For the text-containing cell, return its midpoint in (x, y) coordinate format. 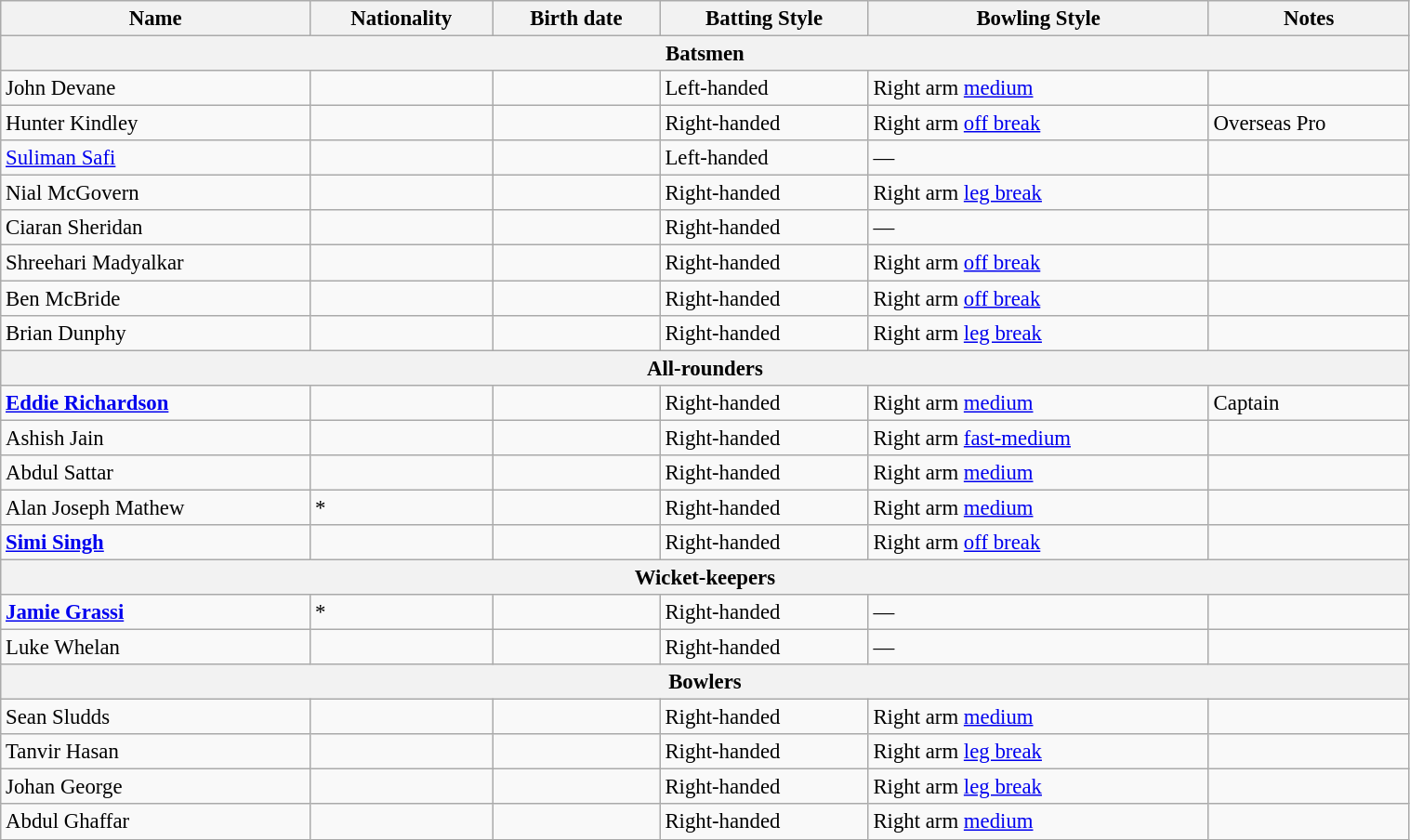
Brian Dunphy (156, 333)
Wicket-keepers (705, 577)
Alan Joseph Mathew (156, 507)
Shreehari Madyalkar (156, 263)
Abdul Sattar (156, 473)
Simi Singh (156, 543)
Hunter Kindley (156, 124)
Bowling Style (1038, 19)
Nationality (402, 19)
Batting Style (764, 19)
Suliman Safi (156, 158)
Right arm fast-medium (1038, 438)
Name (156, 19)
Ben McBride (156, 298)
All-rounders (705, 368)
Bowlers (705, 682)
Jamie Grassi (156, 612)
Johan George (156, 787)
Sean Sludds (156, 717)
Captain (1309, 402)
Notes (1309, 19)
Tanvir Hasan (156, 752)
Luke Whelan (156, 648)
Eddie Richardson (156, 402)
Ciaran Sheridan (156, 228)
Nial McGovern (156, 193)
Ashish Jain (156, 438)
John Devane (156, 88)
Birth date (576, 19)
Abdul Ghaffar (156, 822)
Overseas Pro (1309, 124)
Batsmen (705, 54)
